Return (x, y) of the center of cell containing provided text 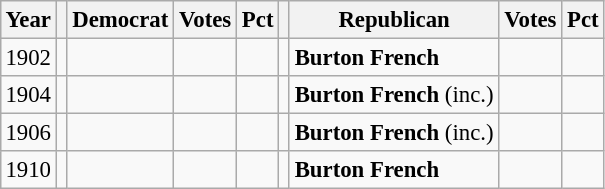
Democrat (120, 20)
Republican (394, 20)
1904 (28, 95)
1910 (28, 170)
1906 (28, 133)
Year (28, 20)
1902 (28, 57)
